Return the [X, Y] coordinate for the center point of the cell that contains the specified text.  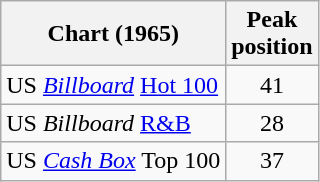
41 [272, 85]
37 [272, 161]
Peakposition [272, 34]
US Billboard Hot 100 [114, 85]
Chart (1965) [114, 34]
28 [272, 123]
US Billboard R&B [114, 123]
US Cash Box Top 100 [114, 161]
